Determine the (x, y) coordinate at the center of the cell enclosing the given text.  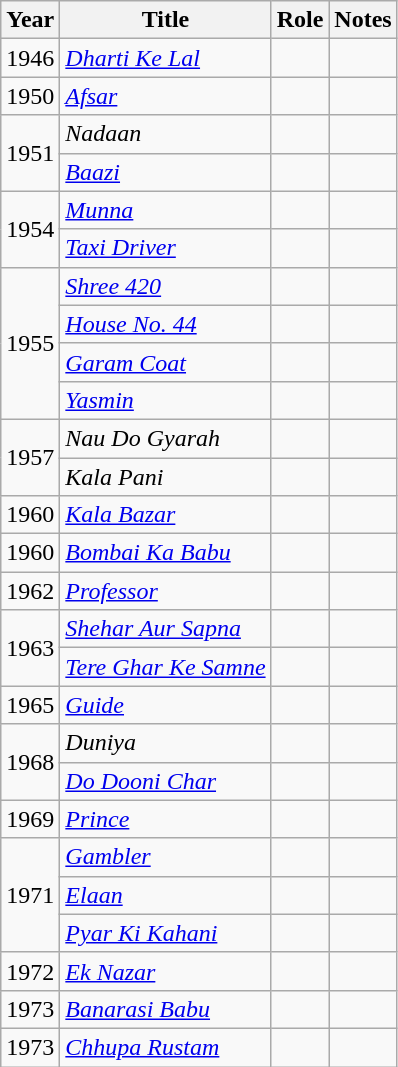
Bombai Ka Babu (166, 553)
Munna (166, 210)
1969 (30, 819)
1968 (30, 762)
1965 (30, 705)
Shehar Aur Sapna (166, 629)
House No. 44 (166, 324)
1957 (30, 457)
Baazi (166, 172)
Chhupa Rustam (166, 1047)
Taxi Driver (166, 248)
Shree 420 (166, 286)
Year (30, 20)
Role (300, 20)
1955 (30, 343)
Dharti Ke Lal (166, 58)
1946 (30, 58)
Nau Do Gyarah (166, 438)
Kala Bazar (166, 515)
Kala Pani (166, 477)
1962 (30, 591)
1971 (30, 895)
Gambler (166, 857)
Elaan (166, 895)
Yasmin (166, 400)
Title (166, 20)
Duniya (166, 743)
Prince (166, 819)
Pyar Ki Kahani (166, 933)
Nadaan (166, 134)
Professor (166, 591)
Garam Coat (166, 362)
Afsar (166, 96)
1951 (30, 153)
Ek Nazar (166, 971)
1954 (30, 229)
Guide (166, 705)
Do Dooni Char (166, 781)
Notes (363, 20)
1950 (30, 96)
Banarasi Babu (166, 1009)
1963 (30, 648)
1972 (30, 971)
Tere Ghar Ke Samne (166, 667)
